Scan for the cell matching the given text and deliver its (x, y) coordinate at center. 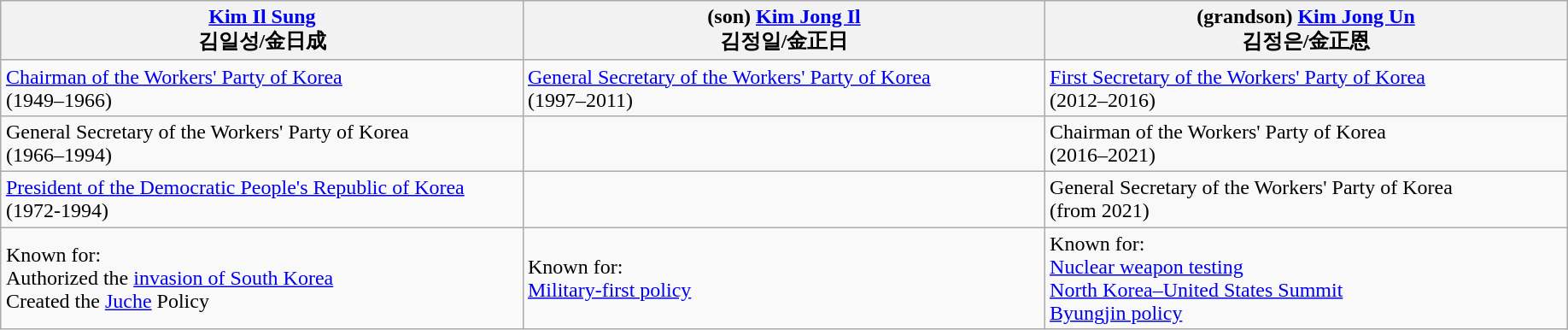
Known for:Authorized the invasion of South KoreaCreated the Juche Policy (261, 279)
(grandson) Kim Jong Un김정은/金正恩 (1307, 31)
General Secretary of the Workers' Party of Korea(from 2021) (1307, 198)
(son) Kim Jong Il김정일/金正日 (784, 31)
General Secretary of the Workers' Party of Korea(1997–2011) (784, 87)
Known for:Military-first policy (784, 279)
Chairman of the Workers' Party of Korea(1949–1966) (261, 87)
First Secretary of the Workers' Party of Korea(2012–2016) (1307, 87)
Chairman of the Workers' Party of Korea(2016–2021) (1307, 144)
Known for:Nuclear weapon testingNorth Korea–United States SummitByungjin policy (1307, 279)
President of the Democratic People's Republic of Korea(1972-1994) (261, 198)
Kim Il Sung김일성/金日成 (261, 31)
General Secretary of the Workers' Party of Korea(1966–1994) (261, 144)
